Return the [X, Y] coordinate for the center point of the cell that contains the specified text.  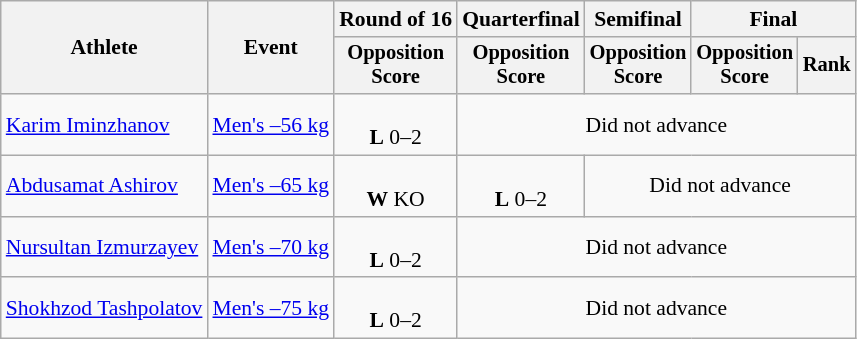
Karim Iminzhanov [104, 124]
Athlete [104, 48]
Semifinal [638, 19]
W KO [396, 186]
Men's –56 kg [270, 124]
Final [773, 19]
Men's –65 kg [270, 186]
Nursultan Izmurzayev [104, 248]
Round of 16 [396, 19]
Abdusamat Ashirov [104, 186]
Men's –70 kg [270, 248]
Event [270, 48]
Shokhzod Tashpolatov [104, 308]
Rank [827, 66]
Men's –75 kg [270, 308]
Quarterfinal [521, 19]
